Capture the cell that displays the provided text and extract its (x, y) central coordinate. 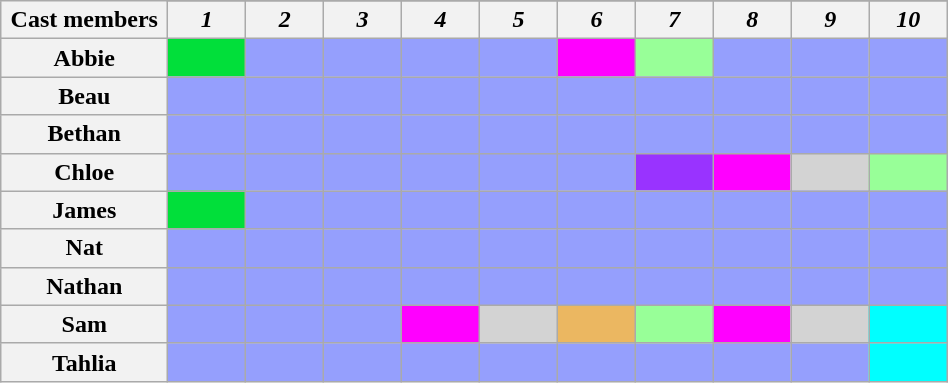
9 (830, 20)
8 (752, 20)
Abbie (84, 58)
10 (908, 20)
Nat (84, 248)
Tahlia (84, 362)
Beau (84, 96)
7 (674, 20)
Cast members (84, 20)
Nathan (84, 286)
1 (207, 20)
Sam (84, 324)
Chloe (84, 172)
3 (363, 20)
James (84, 210)
2 (285, 20)
4 (441, 20)
Bethan (84, 134)
6 (596, 20)
5 (519, 20)
